Output the (X, Y) coordinate of the center of the cell containing the given text.  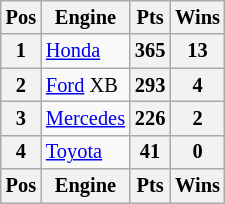
365 (150, 51)
Ford XB (86, 85)
Honda (86, 51)
226 (150, 118)
Mercedes (86, 118)
1 (21, 51)
3 (21, 118)
41 (150, 152)
Toyota (86, 152)
293 (150, 85)
13 (198, 51)
0 (198, 152)
